Capture the cell that displays the provided text and extract its (X, Y) central coordinate. 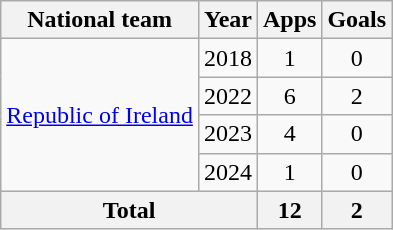
2022 (228, 96)
Apps (289, 20)
2023 (228, 134)
2018 (228, 58)
2024 (228, 172)
National team (100, 20)
Year (228, 20)
Republic of Ireland (100, 115)
12 (289, 210)
Goals (357, 20)
4 (289, 134)
Total (130, 210)
6 (289, 96)
